Identify which cell holds the provided text, then report its [x, y] central coordinate. 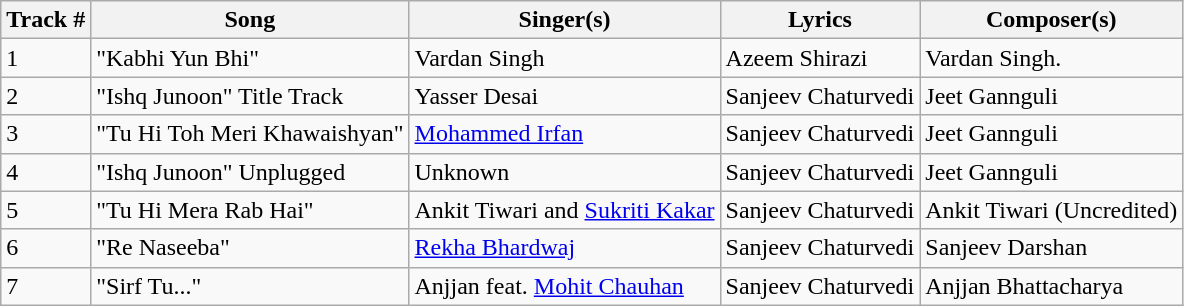
3 [46, 134]
"Tu Hi Toh Meri Khawaishyan" [250, 134]
"Re Naseeba" [250, 248]
Track # [46, 20]
Sanjeev Darshan [1052, 248]
Anjjan Bhattacharya [1052, 286]
Anjjan feat. Mohit Chauhan [564, 286]
Composer(s) [1052, 20]
Singer(s) [564, 20]
"Ishq Junoon" Title Track [250, 96]
Ankit Tiwari and Sukriti Kakar [564, 210]
Unknown [564, 172]
"Ishq Junoon" Unplugged [250, 172]
1 [46, 58]
Song [250, 20]
6 [46, 248]
4 [46, 172]
Rekha Bhardwaj [564, 248]
Mohammed Irfan [564, 134]
2 [46, 96]
Ankit Tiwari (Uncredited) [1052, 210]
5 [46, 210]
Yasser Desai [564, 96]
Vardan Singh. [1052, 58]
Azeem Shirazi [820, 58]
Vardan Singh [564, 58]
Lyrics [820, 20]
"Kabhi Yun Bhi" [250, 58]
"Sirf Tu..." [250, 286]
"Tu Hi Mera Rab Hai" [250, 210]
7 [46, 286]
